Return (X, Y) of the center of cell containing provided text 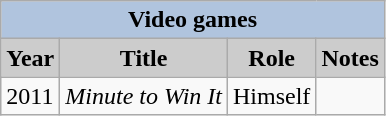
Role (272, 58)
Title (144, 58)
Video games (193, 20)
Minute to Win It (144, 96)
2011 (30, 96)
Year (30, 58)
Himself (272, 96)
Notes (350, 58)
